Scan for the cell matching the given text and deliver its (x, y) coordinate at center. 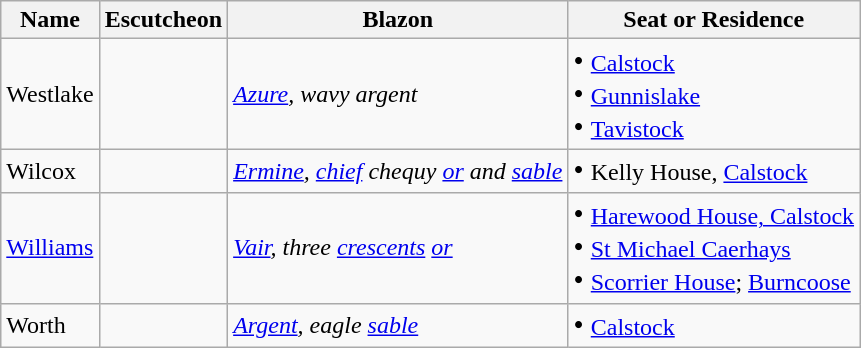
Vair, three crescents or (398, 248)
Argent, eagle sable (398, 325)
Escutcheon (163, 20)
• Calstock • Gunnislake • Tavistock (714, 94)
Azure, wavy argent (398, 94)
• Calstock (714, 325)
Blazon (398, 20)
Westlake (50, 94)
Seat or Residence (714, 20)
Wilcox (50, 171)
Name (50, 20)
• Kelly House, Calstock (714, 171)
Ermine, chief chequy or and sable (398, 171)
Williams (50, 248)
Worth (50, 325)
• Harewood House, Calstock • St Michael Caerhays • Scorrier House; Burncoose (714, 248)
